Provide the (X, Y) coordinate of the cell's center where the given text is located.  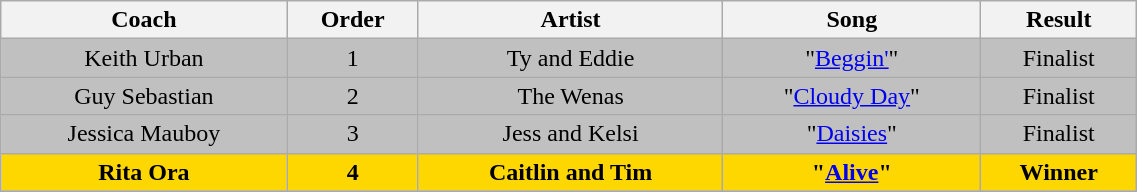
Artist (570, 20)
Result (1059, 20)
"Daisies" (852, 134)
Winner (1059, 172)
Ty and Eddie (570, 58)
3 (352, 134)
Coach (144, 20)
Guy Sebastian (144, 96)
4 (352, 172)
The Wenas (570, 96)
"Alive" (852, 172)
1 (352, 58)
"Cloudy Day" (852, 96)
"Beggin'" (852, 58)
Song (852, 20)
2 (352, 96)
Order (352, 20)
Caitlin and Tim (570, 172)
Rita Ora (144, 172)
Jess and Kelsi (570, 134)
Keith Urban (144, 58)
Jessica Mauboy (144, 134)
